Return the (x, y) coordinate for the center point of the cell that contains the specified text.  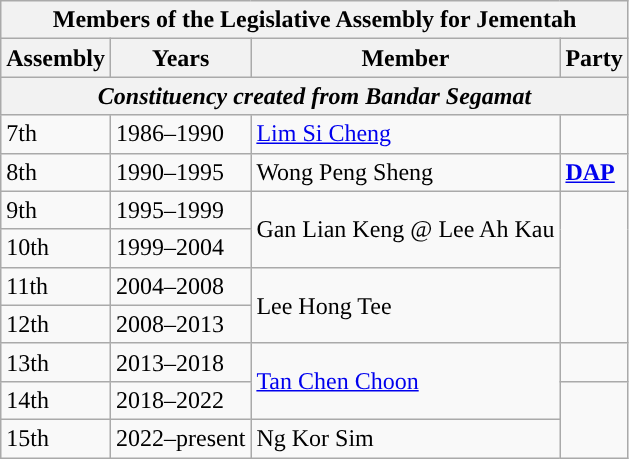
9th (56, 210)
2013–2018 (180, 362)
13th (56, 362)
1990–1995 (180, 172)
2018–2022 (180, 400)
Constituency created from Bandar Segamat (315, 96)
Party (594, 58)
1995–1999 (180, 210)
7th (56, 134)
11th (56, 286)
15th (56, 438)
Lim Si Cheng (406, 134)
Assembly (56, 58)
Ng Kor Sim (406, 438)
Lee Hong Tee (406, 305)
10th (56, 248)
1986–1990 (180, 134)
2008–2013 (180, 324)
2022–present (180, 438)
2004–2008 (180, 286)
Tan Chen Choon (406, 381)
Gan Lian Keng @ Lee Ah Kau (406, 229)
12th (56, 324)
Years (180, 58)
Member (406, 58)
8th (56, 172)
Wong Peng Sheng (406, 172)
14th (56, 400)
1999–2004 (180, 248)
Members of the Legislative Assembly for Jementah (315, 20)
DAP (594, 172)
